Provide the (x, y) coordinate of the cell's center where the given text is located.  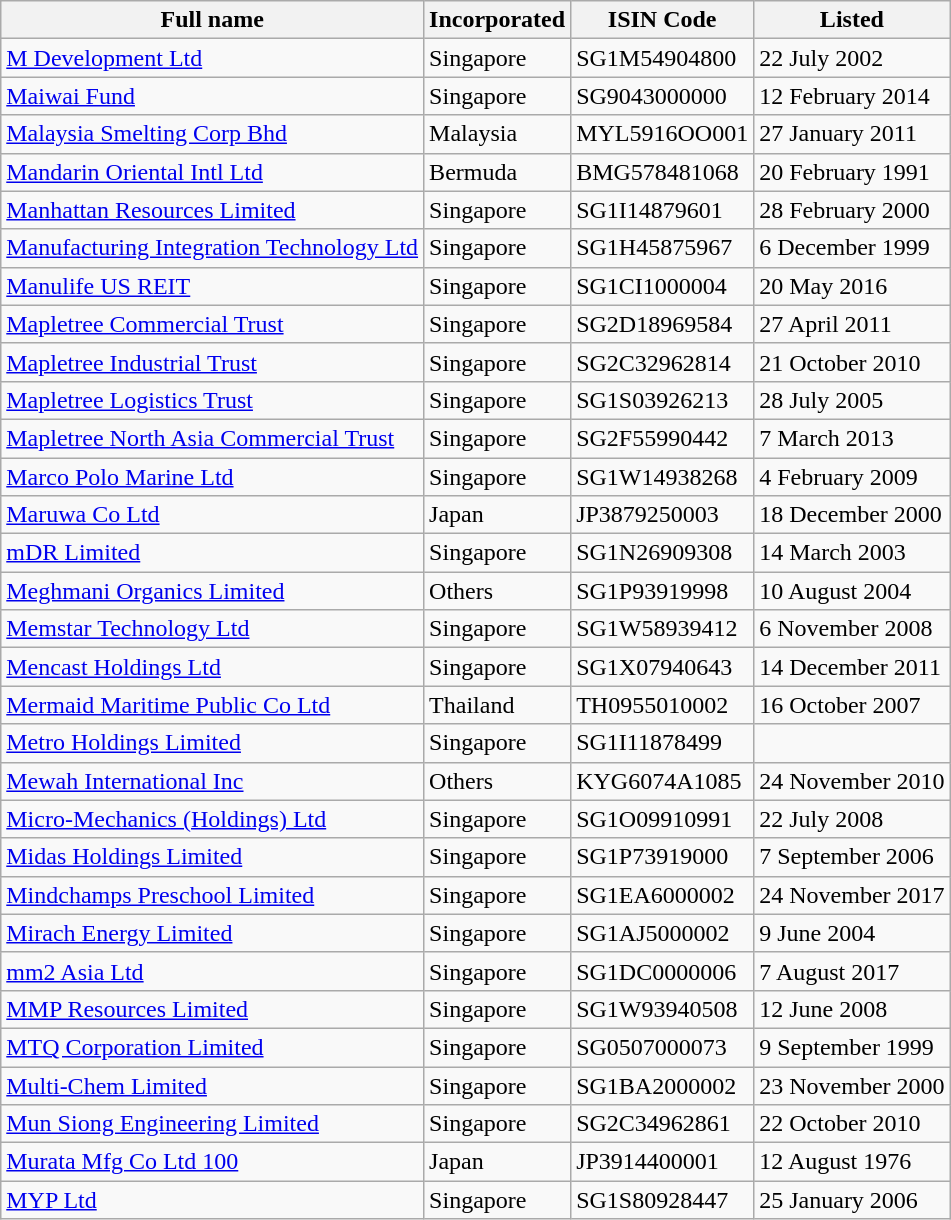
SG9043000000 (662, 96)
18 December 2000 (852, 515)
SG1I14879601 (662, 210)
SG2C34962861 (662, 1124)
M Development Ltd (212, 58)
Mindchamps Preschool Limited (212, 895)
27 April 2011 (852, 324)
SG2C32962814 (662, 362)
Mapletree Commercial Trust (212, 324)
Mewah International Inc (212, 781)
Mermaid Maritime Public Co Ltd (212, 705)
mDR Limited (212, 553)
ISIN Code (662, 20)
22 October 2010 (852, 1124)
SG1S80928447 (662, 1200)
Micro-Mechanics (Holdings) Ltd (212, 819)
20 May 2016 (852, 286)
MTQ Corporation Limited (212, 1047)
Mandarin Oriental Intl Ltd (212, 172)
SG1EA6000002 (662, 895)
Mun Siong Engineering Limited (212, 1124)
KYG6074A1085 (662, 781)
22 July 2008 (852, 819)
7 March 2013 (852, 438)
SG1BA2000002 (662, 1085)
14 December 2011 (852, 667)
Maruwa Co Ltd (212, 515)
Mencast Holdings Ltd (212, 667)
SG1CI1000004 (662, 286)
4 February 2009 (852, 477)
12 June 2008 (852, 1009)
Mapletree North Asia Commercial Trust (212, 438)
SG2F55990442 (662, 438)
22 July 2002 (852, 58)
SG1W14938268 (662, 477)
10 August 2004 (852, 591)
9 June 2004 (852, 933)
SG1X07940643 (662, 667)
20 February 1991 (852, 172)
Bermuda (498, 172)
21 October 2010 (852, 362)
MYP Ltd (212, 1200)
7 September 2006 (852, 857)
Mapletree Industrial Trust (212, 362)
MMP Resources Limited (212, 1009)
Midas Holdings Limited (212, 857)
24 November 2010 (852, 781)
Mapletree Logistics Trust (212, 400)
SG1O09910991 (662, 819)
Maiwai Fund (212, 96)
SG0507000073 (662, 1047)
JP3879250003 (662, 515)
6 December 1999 (852, 248)
SG1M54904800 (662, 58)
Malaysia Smelting Corp Bhd (212, 134)
28 February 2000 (852, 210)
14 March 2003 (852, 553)
16 October 2007 (852, 705)
9 September 1999 (852, 1047)
SG1I11878499 (662, 743)
6 November 2008 (852, 629)
SG1S03926213 (662, 400)
Incorporated (498, 20)
24 November 2017 (852, 895)
Marco Polo Marine Ltd (212, 477)
Malaysia (498, 134)
TH0955010002 (662, 705)
SG1P73919000 (662, 857)
23 November 2000 (852, 1085)
BMG578481068 (662, 172)
JP3914400001 (662, 1162)
Metro Holdings Limited (212, 743)
SG1N26909308 (662, 553)
12 February 2014 (852, 96)
Mirach Energy Limited (212, 933)
12 August 1976 (852, 1162)
SG2D18969584 (662, 324)
25 January 2006 (852, 1200)
SG1H45875967 (662, 248)
28 July 2005 (852, 400)
Manhattan Resources Limited (212, 210)
SG1AJ5000002 (662, 933)
27 January 2011 (852, 134)
SG1W93940508 (662, 1009)
Full name (212, 20)
Listed (852, 20)
SG1P93919998 (662, 591)
Manulife US REIT (212, 286)
Thailand (498, 705)
Manufacturing Integration Technology Ltd (212, 248)
MYL5916OO001 (662, 134)
Meghmani Organics Limited (212, 591)
mm2 Asia Ltd (212, 971)
Murata Mfg Co Ltd 100 (212, 1162)
7 August 2017 (852, 971)
SG1W58939412 (662, 629)
Memstar Technology Ltd (212, 629)
Multi-Chem Limited (212, 1085)
SG1DC0000006 (662, 971)
